From the cell containing the given text, extract its center point as [X, Y] coordinate. 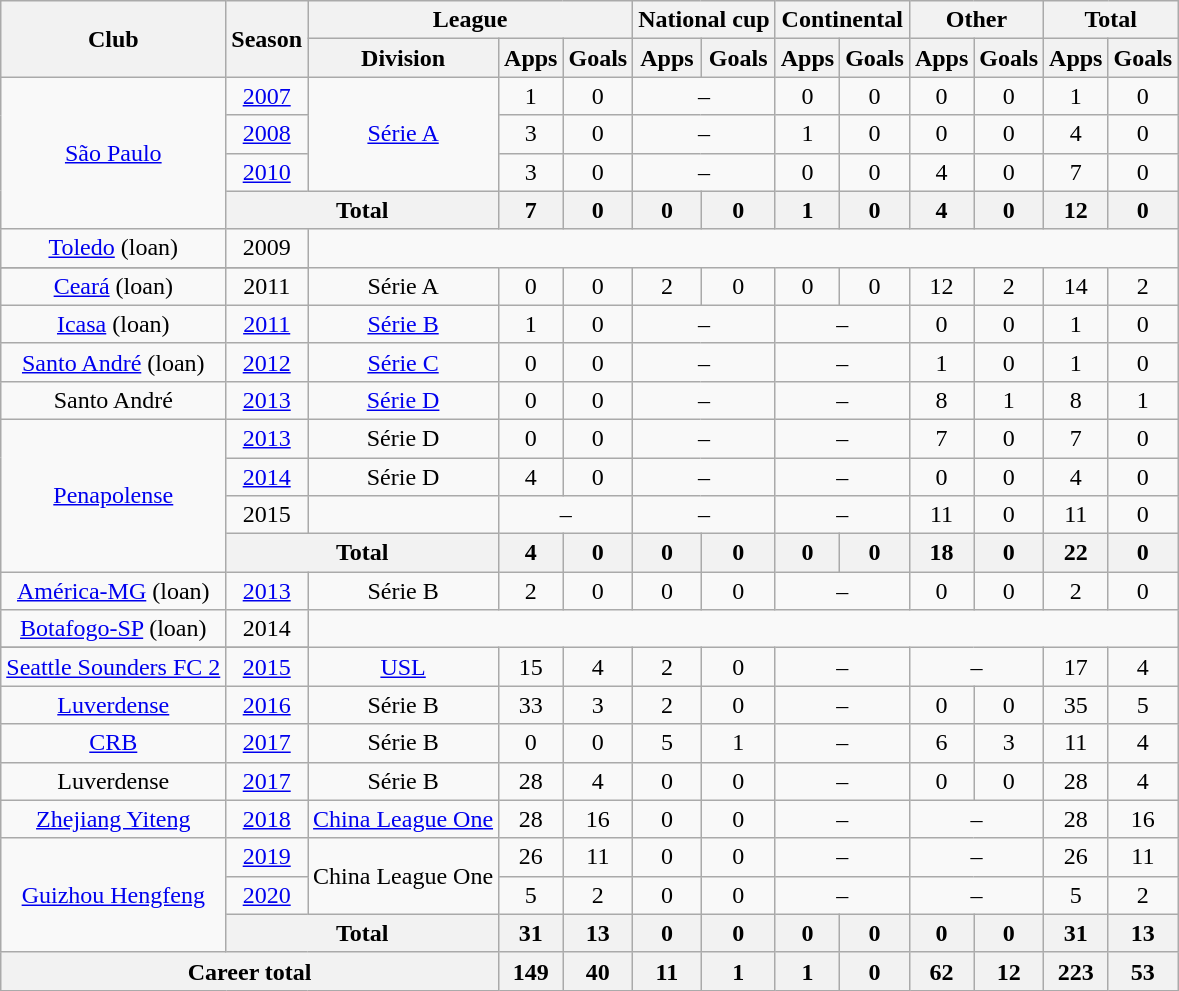
Guizhou Hengfeng [114, 895]
53 [1143, 971]
Other [976, 20]
35 [1076, 705]
2008 [267, 134]
62 [941, 971]
18 [941, 553]
2009 [267, 248]
2012 [267, 362]
National cup [704, 20]
17 [1076, 667]
Club [114, 39]
149 [531, 971]
Division [404, 58]
Toledo (loan) [114, 248]
Série C [404, 362]
Santo André [114, 400]
2020 [267, 895]
40 [598, 971]
Season [267, 39]
223 [1076, 971]
USL [404, 667]
2018 [267, 819]
Penapolense [114, 495]
Botafogo-SP (loan) [114, 629]
33 [531, 705]
15 [531, 667]
Career total [250, 971]
League [470, 20]
Zhejiang Yiteng [114, 819]
Continental [842, 20]
2010 [267, 172]
2016 [267, 705]
Seattle Sounders FC 2 [114, 667]
CRB [114, 743]
Icasa (loan) [114, 324]
6 [941, 743]
São Paulo [114, 153]
Ceará (loan) [114, 286]
2007 [267, 96]
Santo André (loan) [114, 362]
2019 [267, 857]
14 [1076, 286]
22 [1076, 553]
América-MG (loan) [114, 591]
